Output the [x, y] coordinate of the center of the cell containing the given text.  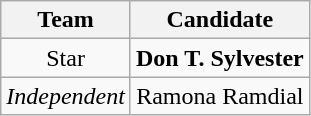
Ramona Ramdial [220, 96]
Star [66, 58]
Team [66, 20]
Independent [66, 96]
Candidate [220, 20]
Don T. Sylvester [220, 58]
